For the text-containing cell, return its midpoint in (x, y) coordinate format. 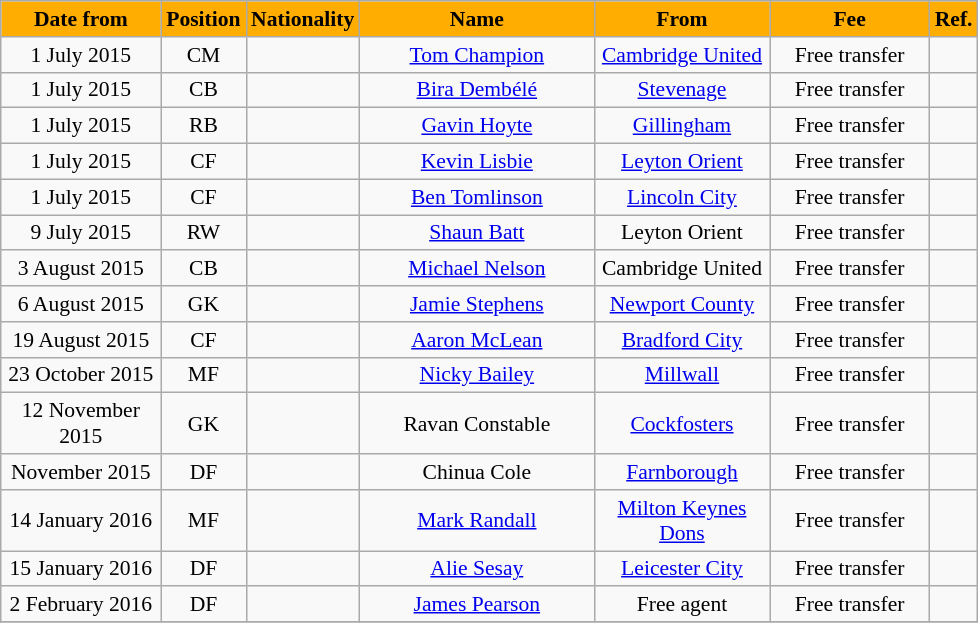
Nationality (302, 19)
CM (204, 55)
Alie Sesay (476, 569)
James Pearson (476, 605)
Bira Dembélé (476, 90)
Gavin Hoyte (476, 126)
14 January 2016 (81, 520)
November 2015 (81, 472)
Gillingham (682, 126)
RB (204, 126)
2 February 2016 (81, 605)
Milton Keynes Dons (682, 520)
Date from (81, 19)
Farnborough (682, 472)
Mark Randall (476, 520)
Ravan Constable (476, 424)
Michael Nelson (476, 269)
Kevin Lisbie (476, 162)
RW (204, 233)
Shaun Batt (476, 233)
6 August 2015 (81, 304)
Fee (850, 19)
Position (204, 19)
15 January 2016 (81, 569)
9 July 2015 (81, 233)
Name (476, 19)
19 August 2015 (81, 340)
12 November 2015 (81, 424)
Aaron McLean (476, 340)
23 October 2015 (81, 375)
Ref. (954, 19)
3 August 2015 (81, 269)
Jamie Stephens (476, 304)
Leicester City (682, 569)
Cockfosters (682, 424)
Bradford City (682, 340)
Stevenage (682, 90)
Nicky Bailey (476, 375)
Ben Tomlinson (476, 197)
Tom Champion (476, 55)
Millwall (682, 375)
Lincoln City (682, 197)
From (682, 19)
Free agent (682, 605)
Chinua Cole (476, 472)
Newport County (682, 304)
